Detect which cell encompasses the target text, then output its [x, y] center coordinate. 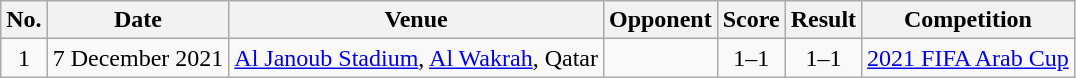
Opponent [660, 20]
Al Janoub Stadium, Al Wakrah, Qatar [416, 58]
Date [138, 20]
7 December 2021 [138, 58]
Venue [416, 20]
Score [751, 20]
2021 FIFA Arab Cup [968, 58]
Competition [968, 20]
1 [24, 58]
No. [24, 20]
Result [823, 20]
